Search for the cell housing the specified text and yield its (X, Y) center coordinate. 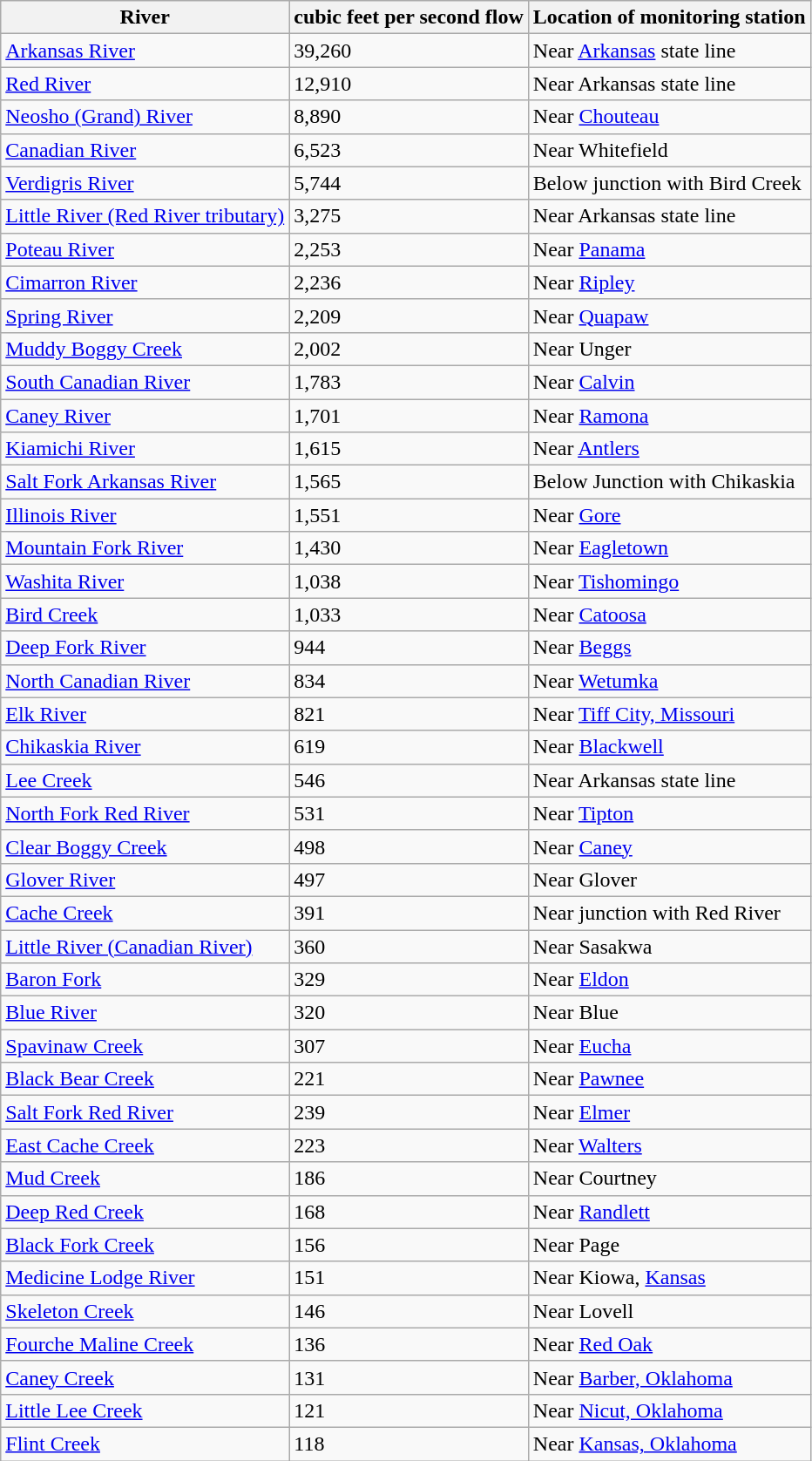
Near Ramona (669, 416)
Mountain Fork River (145, 548)
Caney River (145, 416)
Near Antlers (669, 449)
3,275 (409, 216)
Muddy Boggy Creek (145, 349)
Near Red Oak (669, 1344)
Flint Creek (145, 1444)
Near Catoosa (669, 615)
Elk River (145, 714)
Near Page (669, 1245)
497 (409, 880)
221 (409, 1079)
Near Eldon (669, 980)
Near Quapaw (669, 316)
Lee Creek (145, 780)
Near Barber, Oklahoma (669, 1377)
1,038 (409, 581)
320 (409, 1013)
Medicine Lodge River (145, 1278)
156 (409, 1245)
121 (409, 1410)
River (145, 17)
Cimarron River (145, 282)
168 (409, 1212)
Poteau River (145, 249)
East Cache Creek (145, 1145)
2,253 (409, 249)
Near Tishomingo (669, 581)
531 (409, 813)
Near Chouteau (669, 117)
Near junction with Red River (669, 913)
5,744 (409, 183)
2,236 (409, 282)
Near Kiowa, Kansas (669, 1278)
Near Wetumka (669, 681)
1,565 (409, 482)
1,033 (409, 615)
619 (409, 747)
Near Gore (669, 515)
Near Courtney (669, 1179)
391 (409, 913)
Arkansas River (145, 51)
146 (409, 1311)
Spavinaw Creek (145, 1046)
Cache Creek (145, 913)
Little River (Red River tributary) (145, 216)
Near Eucha (669, 1046)
Near Glover (669, 880)
Near Sasakwa (669, 946)
1,551 (409, 515)
Near Walters (669, 1145)
Little Lee Creek (145, 1410)
Near Calvin (669, 382)
546 (409, 780)
6,523 (409, 150)
2,002 (409, 349)
Below junction with Bird Creek (669, 183)
Near Tiff City, Missouri (669, 714)
Mud Creek (145, 1179)
Near Nicut, Oklahoma (669, 1410)
Below Junction with Chikaskia (669, 482)
Canadian River (145, 150)
821 (409, 714)
Fourche Maline Creek (145, 1344)
Illinois River (145, 515)
Deep Red Creek (145, 1212)
Salt Fork Red River (145, 1112)
Washita River (145, 581)
Near Pawnee (669, 1079)
239 (409, 1112)
Little River (Canadian River) (145, 946)
Near Unger (669, 349)
Black Bear Creek (145, 1079)
Bird Creek (145, 615)
Location of monitoring station (669, 17)
360 (409, 946)
12,910 (409, 84)
South Canadian River (145, 382)
Red River (145, 84)
Near Tipton (669, 813)
1,783 (409, 382)
Salt Fork Arkansas River (145, 482)
Near Ripley (669, 282)
cubic feet per second flow (409, 17)
Verdigris River (145, 183)
Deep Fork River (145, 648)
151 (409, 1278)
Near Panama (669, 249)
1,615 (409, 449)
39,260 (409, 51)
North Canadian River (145, 681)
186 (409, 1179)
8,890 (409, 117)
Spring River (145, 316)
944 (409, 648)
Kiamichi River (145, 449)
307 (409, 1046)
834 (409, 681)
Near Lovell (669, 1311)
1,430 (409, 548)
Near Beggs (669, 648)
Glover River (145, 880)
Clear Boggy Creek (145, 846)
Near Kansas, Oklahoma (669, 1444)
223 (409, 1145)
Neosho (Grand) River (145, 117)
Skeleton Creek (145, 1311)
Near Eagletown (669, 548)
118 (409, 1444)
1,701 (409, 416)
Near Whitefield (669, 150)
Blue River (145, 1013)
Chikaskia River (145, 747)
Near Elmer (669, 1112)
Near Randlett (669, 1212)
Near Caney (669, 846)
Near Blue (669, 1013)
North Fork Red River (145, 813)
329 (409, 980)
Near Blackwell (669, 747)
131 (409, 1377)
Black Fork Creek (145, 1245)
Baron Fork (145, 980)
Caney Creek (145, 1377)
498 (409, 846)
136 (409, 1344)
2,209 (409, 316)
